Extract the [x, y] coordinate from the center of the cell holding the provided text.  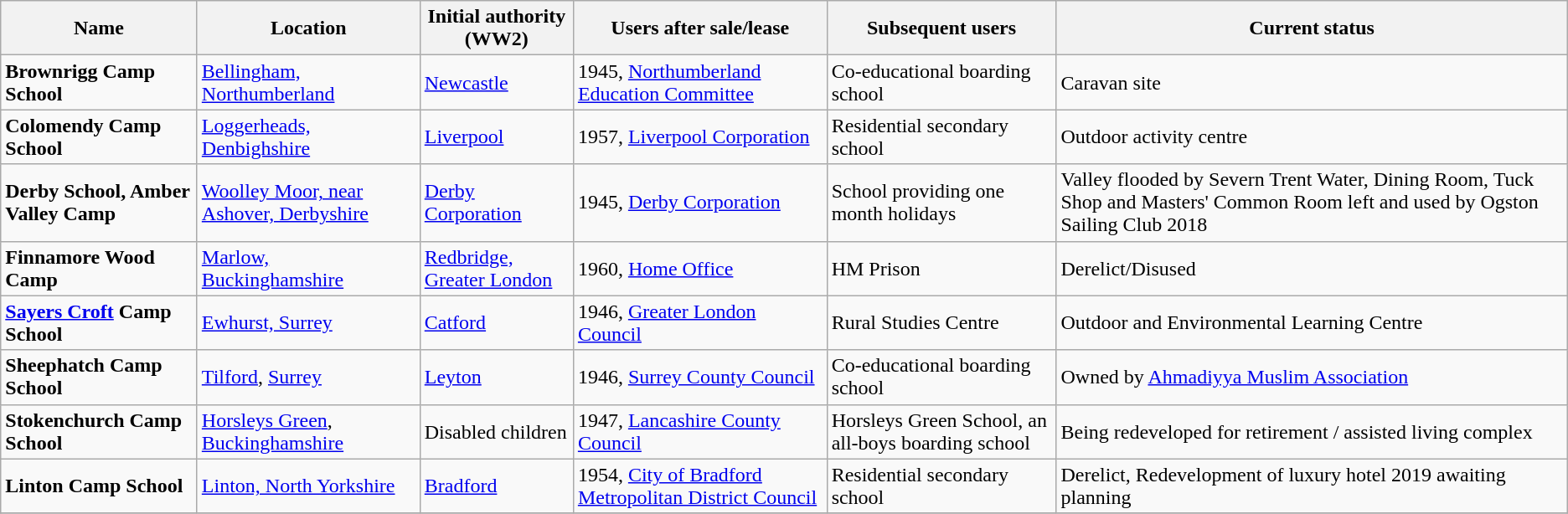
Bellingham, Northumberland [308, 82]
Subsequent users [941, 28]
Derby Corporation [496, 203]
Owned by Ahmadiyya Muslim Association [1312, 377]
Derelict, Redevelopment of luxury hotel 2019 awaiting planning [1312, 486]
Liverpool [496, 137]
Finnamore Wood Camp [99, 268]
Stokenchurch Camp School [99, 432]
Bradford [496, 486]
Leyton [496, 377]
Disabled children [496, 432]
1946, Surrey County Council [700, 377]
Name [99, 28]
Location [308, 28]
School providing one month holidays [941, 203]
Linton Camp School [99, 486]
Horsleys Green, Buckinghamshire [308, 432]
Rural Studies Centre [941, 323]
Redbridge, Greater London [496, 268]
Linton, North Yorkshire [308, 486]
Catford [496, 323]
Ewhurst, Surrey [308, 323]
Outdoor and Environmental Learning Centre [1312, 323]
Brownrigg Camp School [99, 82]
1954, City of Bradford Metropolitan District Council [700, 486]
Newcastle [496, 82]
Caravan site [1312, 82]
Sheephatch Camp School [99, 377]
Valley flooded by Severn Trent Water, Dining Room, Tuck Shop and Masters' Common Room left and used by Ogston Sailing Club 2018 [1312, 203]
1946, Greater London Council [700, 323]
Being redeveloped for retirement / assisted living complex [1312, 432]
Current status [1312, 28]
Initial authority (WW2) [496, 28]
1945, Northumberland Education Committee [700, 82]
Users after sale/lease [700, 28]
Loggerheads, Denbighshire [308, 137]
Woolley Moor, near Ashover, Derbyshire [308, 203]
Marlow, Buckinghamshire [308, 268]
1947, Lancashire County Council [700, 432]
Colomendy Camp School [99, 137]
1957, Liverpool Corporation [700, 137]
Tilford, Surrey [308, 377]
Derby School, Amber Valley Camp [99, 203]
1960, Home Office [700, 268]
1945, Derby Corporation [700, 203]
Horsleys Green School, an all-boys boarding school [941, 432]
Sayers Croft Camp School [99, 323]
Derelict/Disused [1312, 268]
Outdoor activity centre [1312, 137]
HM Prison [941, 268]
